For the text-containing cell, return its midpoint in [X, Y] coordinate format. 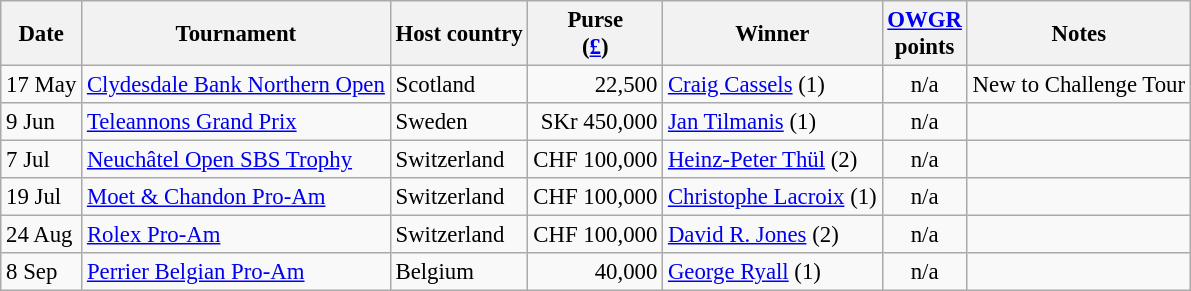
Winner [772, 34]
New to Challenge Tour [1078, 85]
Craig Cassels (1) [772, 85]
Neuchâtel Open SBS Trophy [236, 160]
Rolex Pro-Am [236, 235]
Host country [459, 34]
Heinz-Peter Thül (2) [772, 160]
Moet & Chandon Pro-Am [236, 197]
Tournament [236, 34]
Christophe Lacroix (1) [772, 197]
Jan Tilmanis (1) [772, 122]
7 Jul [42, 160]
Teleannons Grand Prix [236, 122]
SKr 450,000 [596, 122]
22,500 [596, 85]
Purse(£) [596, 34]
Scotland [459, 85]
17 May [42, 85]
OWGRpoints [924, 34]
19 Jul [42, 197]
24 Aug [42, 235]
9 Jun [42, 122]
Sweden [459, 122]
Date [42, 34]
Notes [1078, 34]
David R. Jones (2) [772, 235]
Clydesdale Bank Northern Open [236, 85]
